Detect which cell encompasses the target text, then output its [X, Y] center coordinate. 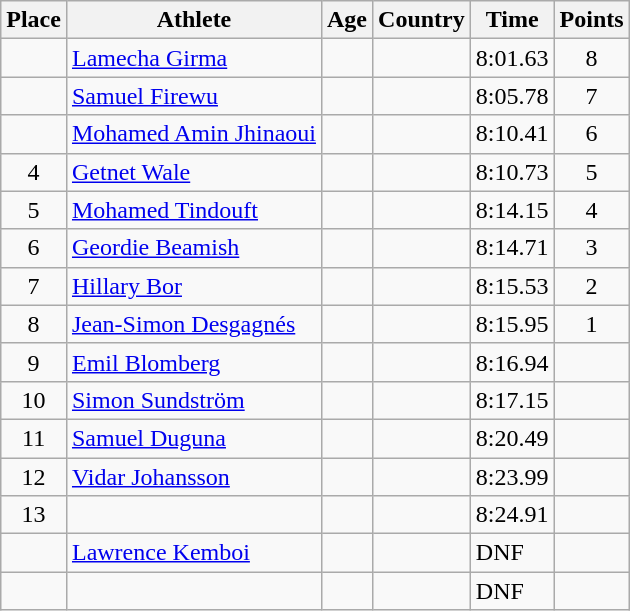
9 [34, 362]
Lamecha Girma [194, 58]
Simon Sundström [194, 400]
Lawrence Kemboi [194, 553]
8:15.53 [512, 286]
2 [592, 286]
8:10.73 [512, 172]
8:10.41 [512, 134]
Jean-Simon Desgagnés [194, 324]
8:14.15 [512, 210]
Time [512, 20]
Geordie Beamish [194, 248]
Athlete [194, 20]
10 [34, 400]
13 [34, 515]
8:20.49 [512, 438]
Samuel Firewu [194, 96]
8:14.71 [512, 248]
Hillary Bor [194, 286]
Age [346, 20]
8:15.95 [512, 324]
Mohamed Amin Jhinaoui [194, 134]
Getnet Wale [194, 172]
12 [34, 477]
Place [34, 20]
3 [592, 248]
8:16.94 [512, 362]
8:23.99 [512, 477]
Vidar Johansson [194, 477]
11 [34, 438]
8:17.15 [512, 400]
Points [592, 20]
Emil Blomberg [194, 362]
Mohamed Tindouft [194, 210]
8:01.63 [512, 58]
Samuel Duguna [194, 438]
1 [592, 324]
8:24.91 [512, 515]
Country [422, 20]
8:05.78 [512, 96]
